Identify which cell holds the provided text, then report its [X, Y] central coordinate. 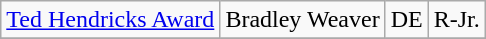
R-Jr. [456, 20]
Bradley Weaver [302, 20]
Ted Hendricks Award [110, 20]
DE [406, 20]
